Provide the (x, y) coordinate of the cell's center where the given text is located.  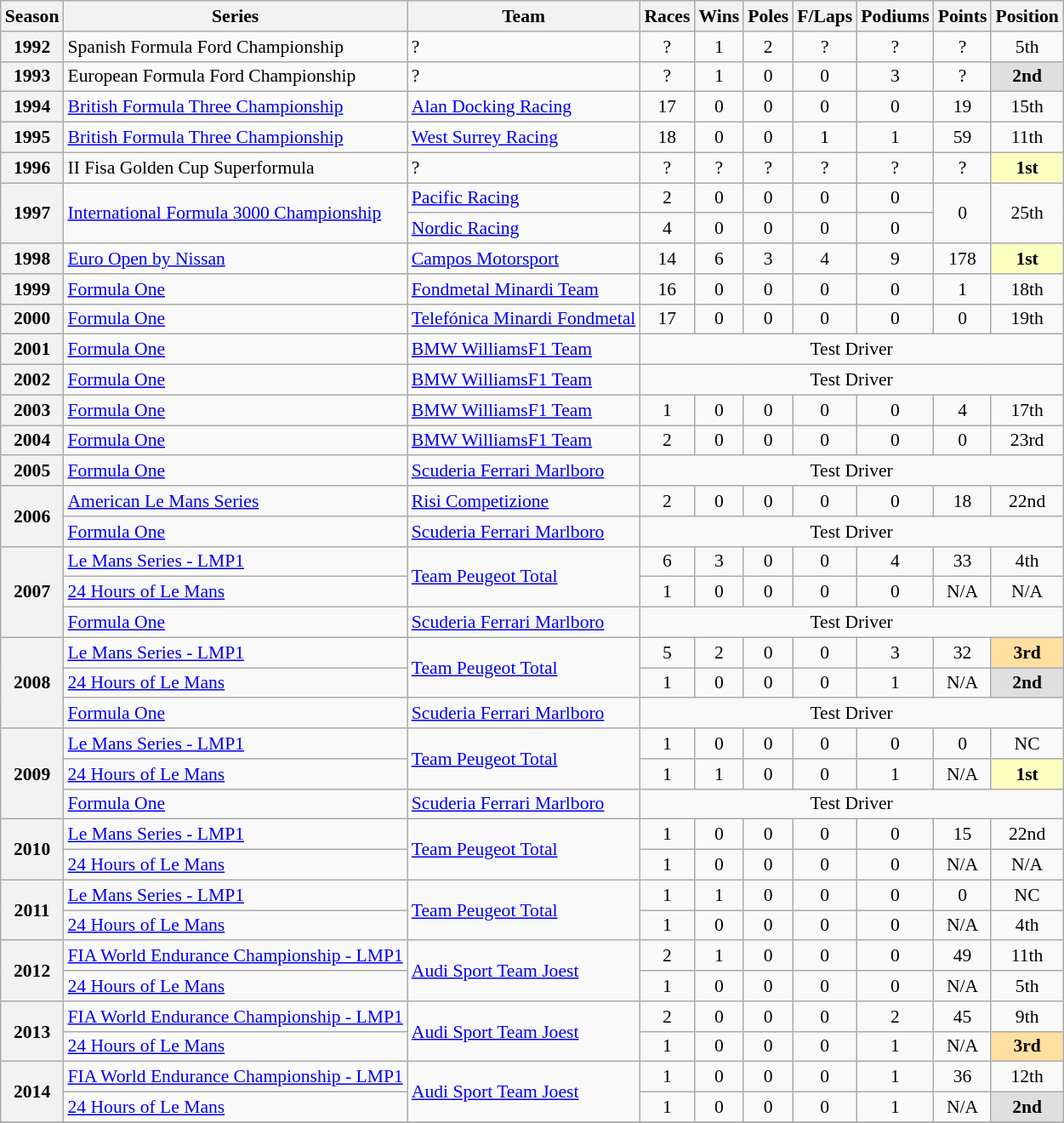
2008 (32, 682)
1999 (32, 289)
1993 (32, 77)
19 (963, 107)
Wins (719, 16)
Spanish Formula Ford Championship (235, 47)
9 (895, 259)
59 (963, 138)
American Le Mans Series (235, 501)
12th (1027, 1077)
16 (667, 289)
Poles (768, 16)
9th (1027, 1017)
Euro Open by Nissan (235, 259)
17th (1027, 410)
19th (1027, 319)
25th (1027, 213)
Team (524, 16)
49 (963, 956)
1998 (32, 259)
2002 (32, 380)
1994 (32, 107)
Series (235, 16)
Season (32, 16)
5 (667, 653)
Position (1027, 16)
178 (963, 259)
F/Laps (825, 16)
Nordic Racing (524, 229)
Races (667, 16)
32 (963, 653)
1997 (32, 213)
45 (963, 1017)
15 (963, 835)
West Surrey Racing (524, 138)
36 (963, 1077)
2009 (32, 774)
Alan Docking Racing (524, 107)
18th (1027, 289)
European Formula Ford Championship (235, 77)
2005 (32, 471)
33 (963, 561)
Points (963, 16)
2014 (32, 1092)
1996 (32, 168)
2007 (32, 592)
2010 (32, 849)
14 (667, 259)
II Fisa Golden Cup Superformula (235, 168)
2012 (32, 972)
2006 (32, 516)
Pacific Racing (524, 198)
2001 (32, 350)
2003 (32, 410)
2004 (32, 441)
1992 (32, 47)
International Formula 3000 Championship (235, 213)
15th (1027, 107)
23rd (1027, 441)
Fondmetal Minardi Team (524, 289)
2013 (32, 1031)
1995 (32, 138)
Telefónica Minardi Fondmetal (524, 319)
Podiums (895, 16)
2011 (32, 910)
Risi Competizione (524, 501)
2000 (32, 319)
Campos Motorsport (524, 259)
